Locate the cell with the specified text and output its (x, y) center coordinate. 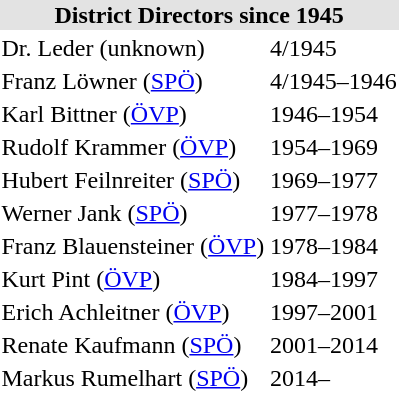
1978–1984 (334, 246)
Erich Achleitner (ÖVP) (133, 312)
Werner Jank (SPÖ) (133, 213)
Karl Bittner (ÖVP) (133, 114)
Franz Blauensteiner (ÖVP) (133, 246)
Kurt Pint (ÖVP) (133, 279)
2001–2014 (334, 345)
Renate Kaufmann (SPÖ) (133, 345)
District Directors since 1945 (199, 15)
Franz Löwner (SPÖ) (133, 81)
4/1945 (334, 48)
1997–2001 (334, 312)
Markus Rumelhart (SPÖ) (133, 378)
1946–1954 (334, 114)
4/1945–1946 (334, 81)
1969–1977 (334, 180)
Hubert Feilnreiter (SPÖ) (133, 180)
2014– (334, 378)
1954–1969 (334, 147)
1977–1978 (334, 213)
Rudolf Krammer (ÖVP) (133, 147)
Dr. Leder (unknown) (133, 48)
1984–1997 (334, 279)
